Output the (x, y) coordinate of the center of the cell containing the given text.  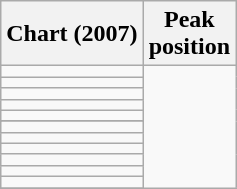
Peakposition (189, 34)
Chart (2007) (72, 34)
